Provide the [x, y] coordinate of the cell's center where the given text is located.  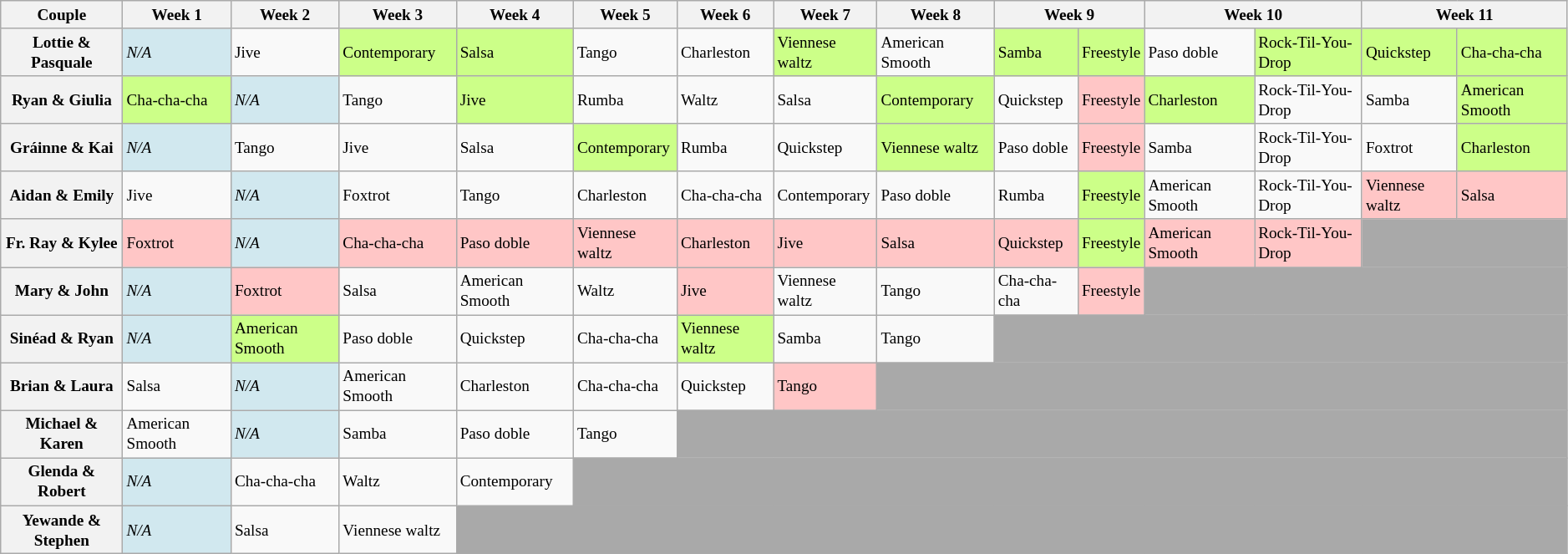
Week 4 [515, 15]
Week 7 [825, 15]
Sinéad & Ryan [62, 339]
Week 9 [1069, 15]
Fr. Ray & Kylee [62, 242]
Gráinne & Kai [62, 147]
Week 11 [1464, 15]
Week 5 [625, 15]
Week 10 [1253, 15]
Michael & Karen [62, 435]
Week 2 [284, 15]
Glenda & Robert [62, 481]
Week 6 [725, 15]
Mary & John [62, 291]
Couple [62, 15]
Lottie & Pasquale [62, 52]
Week 3 [398, 15]
Week 1 [177, 15]
Aidan & Emily [62, 196]
Yewande & Stephen [62, 530]
Ryan & Giulia [62, 100]
Brian & Laura [62, 386]
Week 8 [936, 15]
